Provide the (x, y) coordinate of the cell's center where the given text is located.  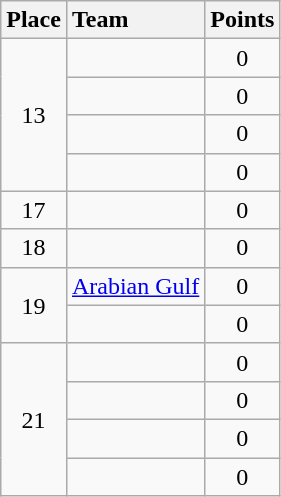
13 (34, 115)
17 (34, 210)
19 (34, 305)
Place (34, 20)
Points (242, 20)
Team (135, 20)
21 (34, 419)
Arabian Gulf (135, 286)
18 (34, 248)
